Extract the [X, Y] coordinate from the center of the cell holding the provided text.  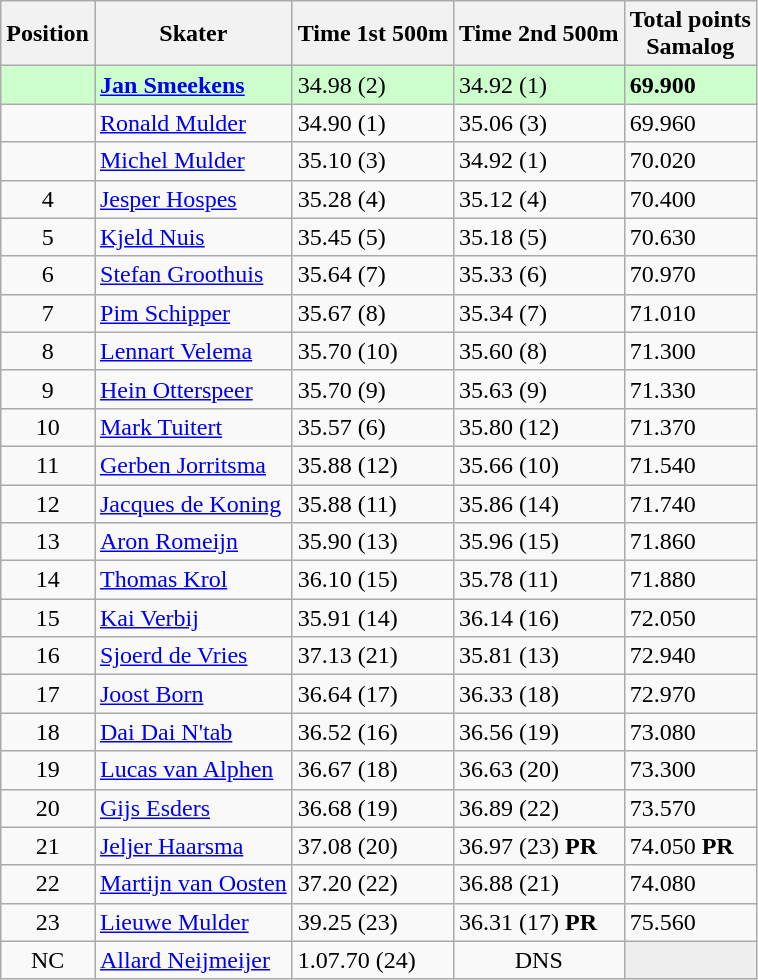
Time 1st 500m [372, 34]
35.64 (7) [372, 275]
NC [48, 960]
71.330 [690, 389]
Position [48, 34]
4 [48, 199]
73.080 [690, 732]
Jacques de Koning [193, 503]
20 [48, 808]
35.28 (4) [372, 199]
7 [48, 313]
39.25 (23) [372, 922]
Ronald Mulder [193, 123]
Time 2nd 500m [538, 34]
36.63 (20) [538, 770]
35.57 (6) [372, 427]
35.91 (14) [372, 618]
71.300 [690, 351]
Lennart Velema [193, 351]
35.10 (3) [372, 161]
8 [48, 351]
70.020 [690, 161]
70.400 [690, 199]
74.050 PR [690, 846]
37.20 (22) [372, 884]
36.68 (19) [372, 808]
34.90 (1) [372, 123]
Allard Neijmeijer [193, 960]
72.050 [690, 618]
22 [48, 884]
36.64 (17) [372, 694]
36.97 (23) PR [538, 846]
Dai Dai N'tab [193, 732]
12 [48, 503]
Kai Verbij [193, 618]
73.300 [690, 770]
72.970 [690, 694]
34.98 (2) [372, 85]
73.570 [690, 808]
36.52 (16) [372, 732]
Gijs Esders [193, 808]
36.56 (19) [538, 732]
35.86 (14) [538, 503]
35.63 (9) [538, 389]
37.08 (20) [372, 846]
36.88 (21) [538, 884]
17 [48, 694]
35.78 (11) [538, 580]
35.88 (12) [372, 465]
5 [48, 237]
Hein Otterspeer [193, 389]
35.18 (5) [538, 237]
70.630 [690, 237]
36.31 (17) PR [538, 922]
DNS [538, 960]
15 [48, 618]
Jesper Hospes [193, 199]
35.34 (7) [538, 313]
23 [48, 922]
Stefan Groothuis [193, 275]
35.33 (6) [538, 275]
1.07.70 (24) [372, 960]
35.45 (5) [372, 237]
Jan Smeekens [193, 85]
35.88 (11) [372, 503]
Lieuwe Mulder [193, 922]
Total points Samalog [690, 34]
Thomas Krol [193, 580]
69.960 [690, 123]
36.89 (22) [538, 808]
35.96 (15) [538, 542]
Skater [193, 34]
36.67 (18) [372, 770]
35.60 (8) [538, 351]
Pim Schipper [193, 313]
35.66 (10) [538, 465]
14 [48, 580]
70.970 [690, 275]
71.880 [690, 580]
36.33 (18) [538, 694]
Lucas van Alphen [193, 770]
Martijn van Oosten [193, 884]
36.10 (15) [372, 580]
16 [48, 656]
69.900 [690, 85]
35.67 (8) [372, 313]
35.70 (10) [372, 351]
Joost Born [193, 694]
Mark Tuitert [193, 427]
19 [48, 770]
Gerben Jorritsma [193, 465]
Michel Mulder [193, 161]
35.80 (12) [538, 427]
35.90 (13) [372, 542]
75.560 [690, 922]
Sjoerd de Vries [193, 656]
36.14 (16) [538, 618]
11 [48, 465]
72.940 [690, 656]
35.06 (3) [538, 123]
10 [48, 427]
13 [48, 542]
6 [48, 275]
35.81 (13) [538, 656]
9 [48, 389]
71.540 [690, 465]
35.70 (9) [372, 389]
71.370 [690, 427]
Aron Romeijn [193, 542]
Kjeld Nuis [193, 237]
71.010 [690, 313]
35.12 (4) [538, 199]
37.13 (21) [372, 656]
18 [48, 732]
71.860 [690, 542]
74.080 [690, 884]
Jeljer Haarsma [193, 846]
21 [48, 846]
71.740 [690, 503]
